Find where the given text appears and provide that cell's center as (X, Y) coordinate. 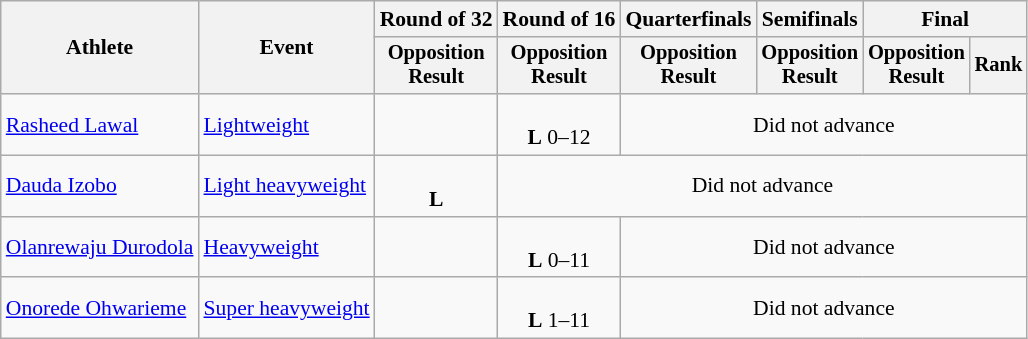
Heavyweight (286, 248)
Quarterfinals (688, 19)
Lightweight (286, 124)
L 1–11 (560, 308)
Round of 16 (560, 19)
L 0–12 (560, 124)
Final (945, 19)
Semifinals (810, 19)
Athlete (100, 48)
Event (286, 48)
Light heavyweight (286, 186)
L 0–11 (560, 248)
Super heavyweight (286, 308)
Onorede Ohwarieme (100, 308)
Round of 32 (436, 19)
Dauda Izobo (100, 186)
Rank (999, 66)
L (436, 186)
Olanrewaju Durodola (100, 248)
Rasheed Lawal (100, 124)
